Return [x, y] of the center of cell containing provided text 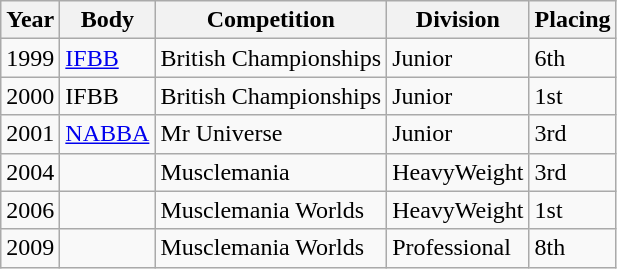
Year [30, 20]
2009 [30, 248]
2000 [30, 96]
Body [108, 20]
6th [572, 58]
NABBA [108, 134]
Musclemania [271, 172]
1999 [30, 58]
Division [458, 20]
Competition [271, 20]
Placing [572, 20]
2004 [30, 172]
2006 [30, 210]
8th [572, 248]
Mr Universe [271, 134]
2001 [30, 134]
Professional [458, 248]
